Find where the given text appears and provide that cell's center as (X, Y) coordinate. 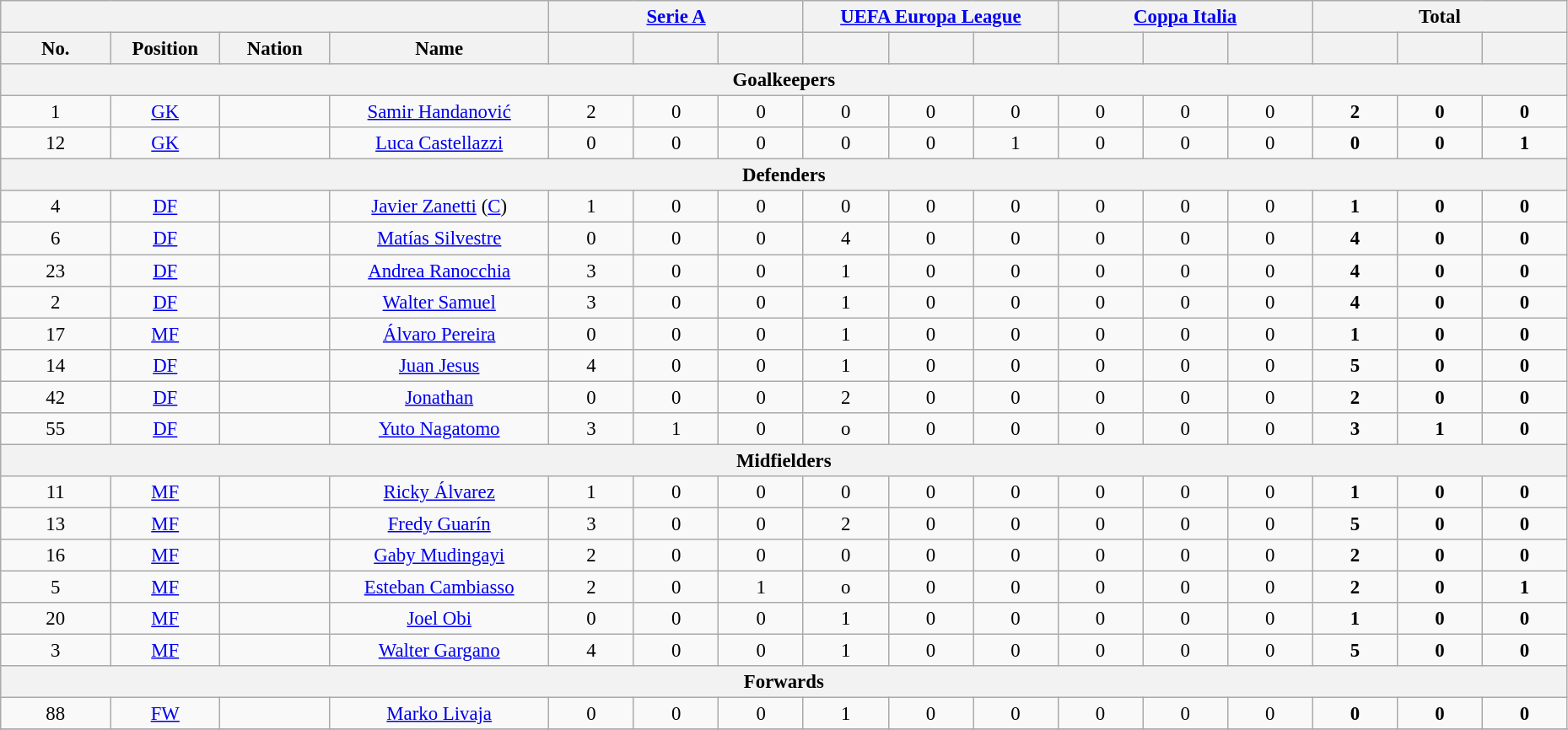
11 (56, 492)
55 (56, 429)
Juan Jesus (439, 365)
UEFA Europa League (930, 17)
Coppa Italia (1185, 17)
12 (56, 143)
Yuto Nagatomo (439, 429)
20 (56, 619)
Matías Silvestre (439, 239)
Walter Gargano (439, 651)
Goalkeepers (784, 80)
Defenders (784, 175)
Name (439, 49)
Total (1440, 17)
23 (56, 271)
17 (56, 334)
Walter Samuel (439, 302)
6 (56, 239)
Position (165, 49)
Joel Obi (439, 619)
Luca Castellazzi (439, 143)
Andrea Ranocchia (439, 271)
Fredy Guarín (439, 523)
Nation (275, 49)
13 (56, 523)
Serie A (676, 17)
16 (56, 556)
Esteban Cambiasso (439, 588)
88 (56, 714)
Samir Handanović (439, 112)
Álvaro Pereira (439, 334)
Forwards (784, 682)
42 (56, 397)
Midfielders (784, 460)
Javier Zanetti (C) (439, 207)
FW (165, 714)
No. (56, 49)
14 (56, 365)
Jonathan (439, 397)
Marko Livaja (439, 714)
Ricky Álvarez (439, 492)
Gaby Mudingayi (439, 556)
